Capture the cell that displays the provided text and extract its [X, Y] central coordinate. 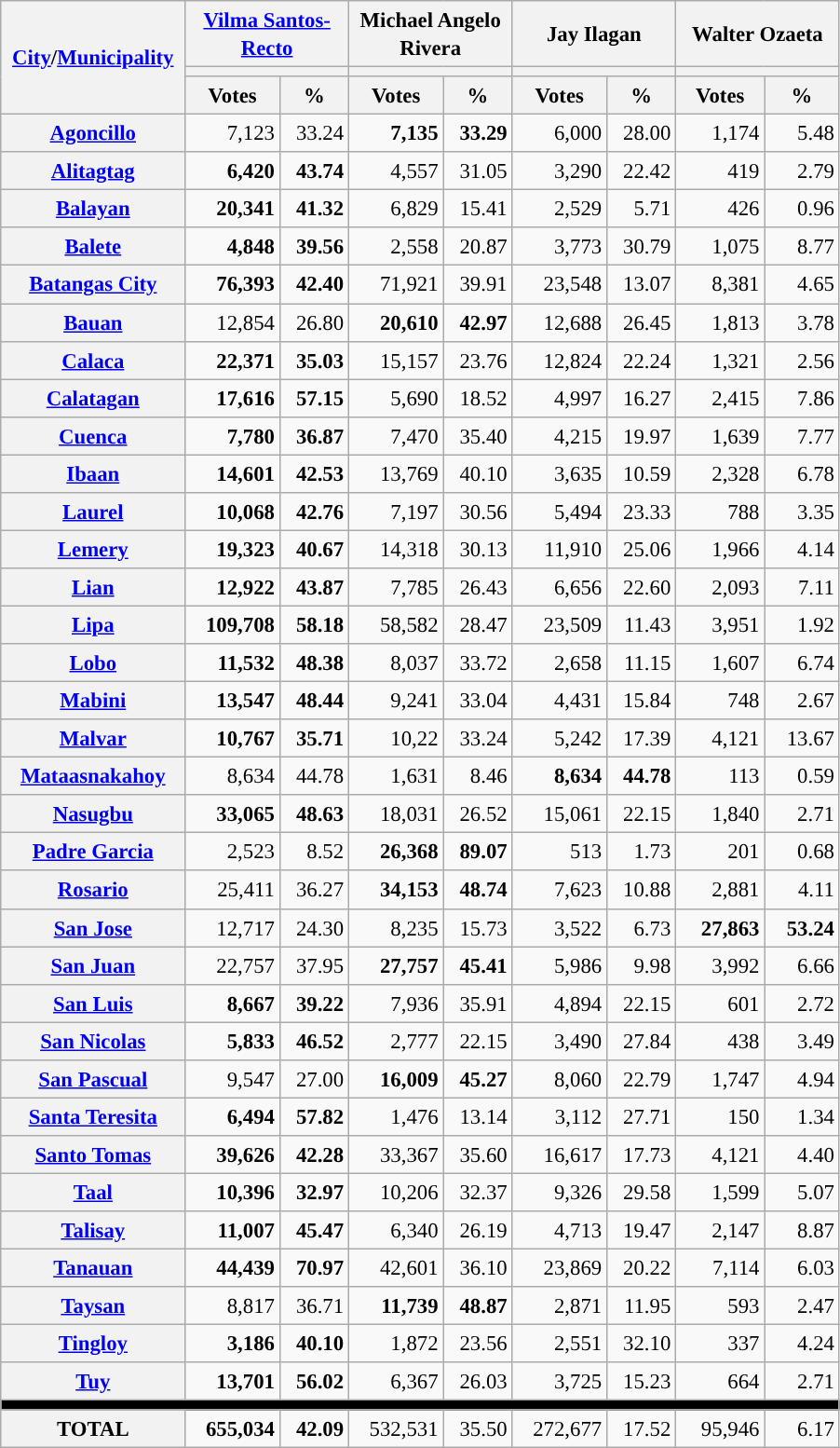
10.59 [641, 473]
1,476 [395, 1116]
8,381 [721, 285]
201 [721, 852]
7,135 [395, 134]
Balete [93, 246]
6.74 [802, 663]
4,215 [559, 436]
Lipa [93, 624]
11,910 [559, 550]
35.91 [478, 1003]
San Pascual [93, 1079]
32.37 [478, 1193]
8,235 [395, 928]
5.48 [802, 134]
12,717 [233, 928]
17.73 [641, 1155]
16,617 [559, 1155]
15,157 [395, 360]
41.32 [314, 209]
33,065 [233, 814]
43.87 [314, 587]
20.22 [641, 1269]
13,701 [233, 1381]
12,688 [559, 322]
13.07 [641, 285]
11,532 [233, 663]
7,114 [721, 1269]
4.65 [802, 285]
Jay Ilagan [594, 34]
8,060 [559, 1079]
Taysan [93, 1306]
3,635 [559, 473]
27.71 [641, 1116]
1,631 [395, 777]
Michael Angelo Rivera [430, 34]
23,869 [559, 1269]
Vilma Santos-Recto [267, 34]
3.49 [802, 1042]
58,582 [395, 624]
36.10 [478, 1269]
19.97 [641, 436]
8.46 [478, 777]
45.41 [478, 965]
6.66 [802, 965]
2.47 [802, 1306]
26.80 [314, 322]
58.18 [314, 624]
3,951 [721, 624]
150 [721, 1116]
27,757 [395, 965]
89.07 [478, 852]
426 [721, 209]
4.24 [802, 1344]
17,616 [233, 399]
20,341 [233, 209]
2.72 [802, 1003]
San Luis [93, 1003]
42.97 [478, 322]
13.14 [478, 1116]
36.71 [314, 1306]
28.00 [641, 134]
25,411 [233, 891]
7,197 [395, 512]
27,863 [721, 928]
42,601 [395, 1269]
5,494 [559, 512]
2,147 [721, 1230]
10,22 [395, 738]
4,431 [559, 701]
22.42 [641, 171]
17.39 [641, 738]
15.84 [641, 701]
3,992 [721, 965]
1,966 [721, 550]
48.63 [314, 814]
6,656 [559, 587]
3.35 [802, 512]
3,522 [559, 928]
6,420 [233, 171]
2,881 [721, 891]
Ibaan [93, 473]
7.86 [802, 399]
513 [559, 852]
18,031 [395, 814]
56.02 [314, 1381]
26.19 [478, 1230]
11.95 [641, 1306]
San Nicolas [93, 1042]
16.27 [641, 399]
14,601 [233, 473]
23,509 [559, 624]
6.78 [802, 473]
9,241 [395, 701]
3,490 [559, 1042]
39.56 [314, 246]
1.92 [802, 624]
8,667 [233, 1003]
57.82 [314, 1116]
32.97 [314, 1193]
48.38 [314, 663]
42.53 [314, 473]
3,773 [559, 246]
San Juan [93, 965]
16,009 [395, 1079]
Rosario [93, 891]
5,242 [559, 738]
593 [721, 1306]
22.79 [641, 1079]
39.22 [314, 1003]
2,871 [559, 1306]
6,340 [395, 1230]
20,610 [395, 322]
9.98 [641, 965]
City/Municipality [93, 58]
Mataasnakahoy [93, 777]
1,321 [721, 360]
27.84 [641, 1042]
1,174 [721, 134]
3,290 [559, 171]
48.74 [478, 891]
2.56 [802, 360]
24.30 [314, 928]
23.76 [478, 360]
1.73 [641, 852]
Talisay [93, 1230]
45.47 [314, 1230]
29.58 [641, 1193]
1,075 [721, 246]
32.10 [641, 1344]
4.11 [802, 891]
5.07 [802, 1193]
664 [721, 1381]
34,153 [395, 891]
35.71 [314, 738]
35.40 [478, 436]
Santa Teresita [93, 1116]
36.87 [314, 436]
70.97 [314, 1269]
Malvar [93, 738]
11.15 [641, 663]
14,318 [395, 550]
9,326 [559, 1193]
Cuenca [93, 436]
5,690 [395, 399]
2,777 [395, 1042]
19.47 [641, 1230]
11.43 [641, 624]
39.91 [478, 285]
2,523 [233, 852]
5,986 [559, 965]
4.14 [802, 550]
26.52 [478, 814]
Agoncillo [93, 134]
10,068 [233, 512]
Tingloy [93, 1344]
43.74 [314, 171]
9,547 [233, 1079]
4,848 [233, 246]
8.87 [802, 1230]
San Jose [93, 928]
15.41 [478, 209]
1,840 [721, 814]
601 [721, 1003]
748 [721, 701]
4.40 [802, 1155]
788 [721, 512]
4,713 [559, 1230]
13.67 [802, 738]
6,829 [395, 209]
7,123 [233, 134]
419 [721, 171]
Santo Tomas [93, 1155]
1,599 [721, 1193]
4.94 [802, 1079]
42.76 [314, 512]
Bauan [93, 322]
4,997 [559, 399]
23,548 [559, 285]
48.87 [478, 1306]
37.95 [314, 965]
2,415 [721, 399]
Walter Ozaeta [758, 34]
25.06 [641, 550]
8,037 [395, 663]
0.68 [802, 852]
6.03 [802, 1269]
0.96 [802, 209]
1,639 [721, 436]
7,785 [395, 587]
12,824 [559, 360]
11,739 [395, 1306]
76,393 [233, 285]
4,894 [559, 1003]
26.43 [478, 587]
15,061 [559, 814]
5,833 [233, 1042]
19,323 [233, 550]
30.13 [478, 550]
6,367 [395, 1381]
113 [721, 777]
35.60 [478, 1155]
Calaca [93, 360]
46.52 [314, 1042]
26.45 [641, 322]
33,367 [395, 1155]
337 [721, 1344]
40.67 [314, 550]
1.34 [802, 1116]
23.56 [478, 1344]
20.87 [478, 246]
Tuy [93, 1381]
10.88 [641, 891]
3,186 [233, 1344]
7.77 [802, 436]
22.60 [641, 587]
30.56 [478, 512]
6,000 [559, 134]
35.03 [314, 360]
2,328 [721, 473]
45.27 [478, 1079]
15.73 [478, 928]
Alitagtag [93, 171]
Batangas City [93, 285]
Balayan [93, 209]
2.67 [802, 701]
438 [721, 1042]
3.78 [802, 322]
3,112 [559, 1116]
5.71 [641, 209]
6,494 [233, 1116]
Tanauan [93, 1269]
13,769 [395, 473]
Padre Garcia [93, 852]
3,725 [559, 1381]
Nasugbu [93, 814]
28.47 [478, 624]
33.04 [478, 701]
71,921 [395, 285]
53.24 [802, 928]
6.73 [641, 928]
12,854 [233, 322]
31.05 [478, 171]
42.40 [314, 285]
8.77 [802, 246]
7,623 [559, 891]
2,658 [559, 663]
11,007 [233, 1230]
33.29 [478, 134]
30.79 [641, 246]
10,206 [395, 1193]
Laurel [93, 512]
48.44 [314, 701]
42.28 [314, 1155]
109,708 [233, 624]
26,368 [395, 852]
22.24 [641, 360]
1,813 [721, 322]
44,439 [233, 1269]
1,747 [721, 1079]
57.15 [314, 399]
7,780 [233, 436]
0.59 [802, 777]
8.52 [314, 852]
22,757 [233, 965]
Lemery [93, 550]
2,551 [559, 1344]
1,872 [395, 1344]
7,470 [395, 436]
22,371 [233, 360]
10,396 [233, 1193]
13,547 [233, 701]
Calatagan [93, 399]
27.00 [314, 1079]
33.72 [478, 663]
2,529 [559, 209]
Taal [93, 1193]
8,817 [233, 1306]
12,922 [233, 587]
2,093 [721, 587]
4,557 [395, 171]
10,767 [233, 738]
23.33 [641, 512]
7.11 [802, 587]
2.79 [802, 171]
Mabini [93, 701]
2,558 [395, 246]
Lian [93, 587]
18.52 [478, 399]
Lobo [93, 663]
15.23 [641, 1381]
39,626 [233, 1155]
1,607 [721, 663]
36.27 [314, 891]
26.03 [478, 1381]
7,936 [395, 1003]
